Determine the [X, Y] coordinate at the center of the cell enclosing the given text.  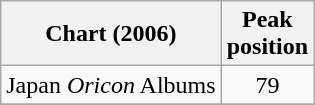
Japan Oricon Albums [111, 85]
Peakposition [267, 34]
79 [267, 85]
Chart (2006) [111, 34]
